Locate the cell with the specified text and output its [X, Y] center coordinate. 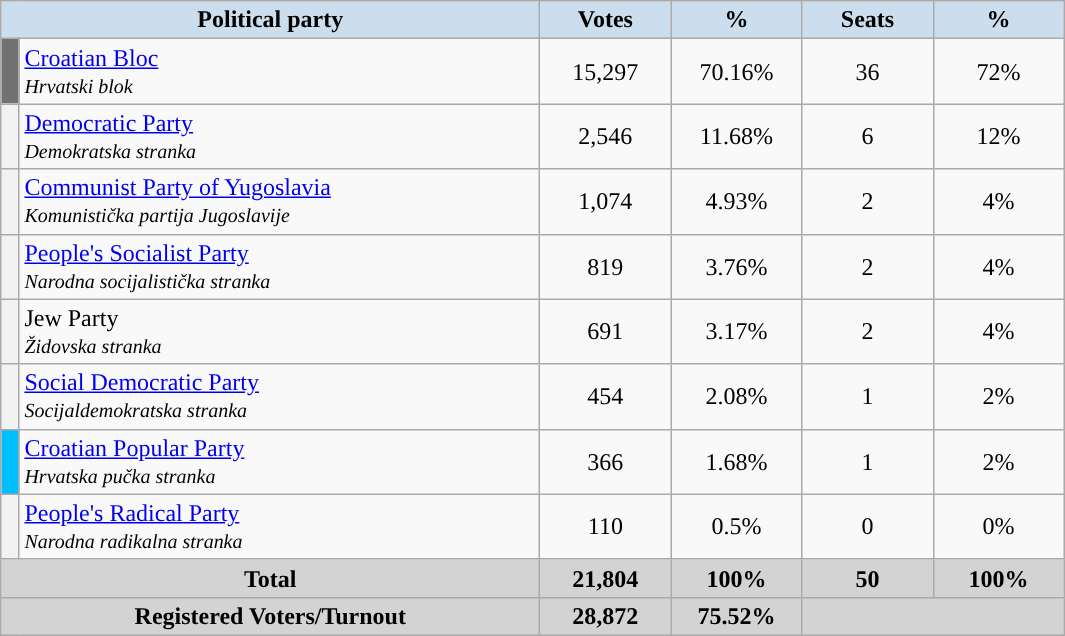
70.16% [736, 72]
11.68% [736, 136]
0 [868, 526]
Political party [270, 20]
Croatian Popular PartyHrvatska pučka stranka [280, 462]
819 [606, 266]
72% [998, 72]
Social Democratic PartySocijaldemokratska stranka [280, 396]
1.68% [736, 462]
454 [606, 396]
2.08% [736, 396]
People's Socialist PartyNarodna socijalistička stranka [280, 266]
12% [998, 136]
Democratic PartyDemokratska stranka [280, 136]
2,546 [606, 136]
6 [868, 136]
691 [606, 332]
Seats [868, 20]
0% [998, 526]
28,872 [606, 616]
Votes [606, 20]
1,074 [606, 202]
3.76% [736, 266]
Total [270, 578]
Communist Party of YugoslaviaKomunistička partija Jugoslavije [280, 202]
Jew PartyŽidovska stranka [280, 332]
15,297 [606, 72]
People's Radical PartyNarodna radikalna stranka [280, 526]
0.5% [736, 526]
Croatian BlocHrvatski blok [280, 72]
4.93% [736, 202]
110 [606, 526]
75.52% [736, 616]
366 [606, 462]
21,804 [606, 578]
3.17% [736, 332]
36 [868, 72]
Registered Voters/Turnout [270, 616]
50 [868, 578]
